From the cell containing the given text, extract its center point as [x, y] coordinate. 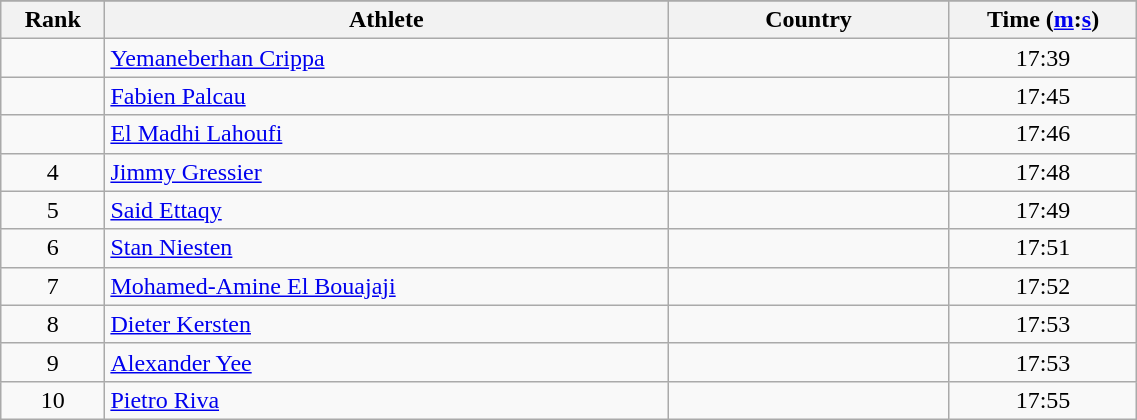
17:45 [1043, 96]
17:48 [1043, 172]
17:46 [1043, 134]
Said Ettaqy [386, 210]
Rank [53, 20]
Yemaneberhan Crippa [386, 58]
4 [53, 172]
7 [53, 286]
9 [53, 362]
17:55 [1043, 400]
Pietro Riva [386, 400]
6 [53, 248]
17:51 [1043, 248]
Time (m:s) [1043, 20]
El Madhi Lahoufi [386, 134]
Stan Niesten [386, 248]
Country [808, 20]
Jimmy Gressier [386, 172]
Athlete [386, 20]
Mohamed-Amine El Bouajaji [386, 286]
17:52 [1043, 286]
Dieter Kersten [386, 324]
Fabien Palcau [386, 96]
10 [53, 400]
Alexander Yee [386, 362]
8 [53, 324]
5 [53, 210]
17:39 [1043, 58]
17:49 [1043, 210]
